Capture the cell that displays the provided text and extract its (X, Y) central coordinate. 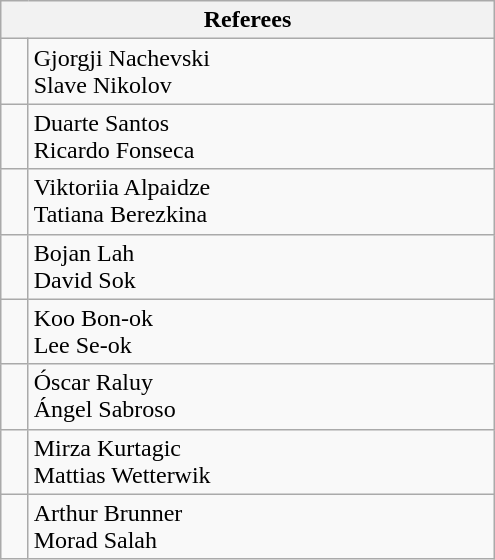
Arthur BrunnerMorad Salah (261, 526)
Bojan LahDavid Sok (261, 266)
Mirza KurtagicMattias Wetterwik (261, 462)
Referees (248, 20)
Óscar RaluyÁngel Sabroso (261, 396)
Duarte SantosRicardo Fonseca (261, 136)
Koo Bon-okLee Se-ok (261, 332)
Gjorgji NachevskiSlave Nikolov (261, 72)
Viktoriia AlpaidzeTatiana Berezkina (261, 202)
